Return the (x, y) coordinate for the center point of the cell that contains the specified text.  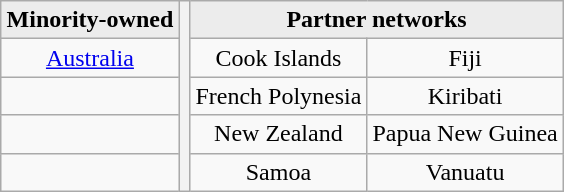
New Zealand (278, 134)
Fiji (465, 58)
Kiribati (465, 96)
Papua New Guinea (465, 134)
Cook Islands (278, 58)
Partner networks (376, 20)
French Polynesia (278, 96)
Minority-owned (90, 20)
Australia (90, 58)
Samoa (278, 172)
Vanuatu (465, 172)
